For the text-containing cell, return its midpoint in [x, y] coordinate format. 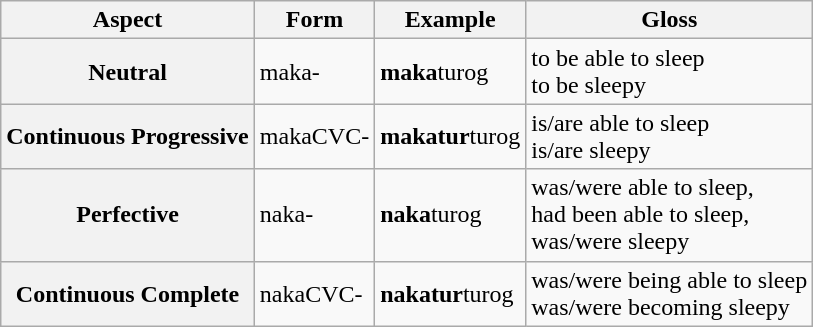
nakaturog [450, 215]
Example [450, 20]
nakaturturog [450, 294]
to be able to sleepto be sleepy [670, 72]
makaturog [450, 72]
makaCVC- [314, 136]
nakaCVC- [314, 294]
naka- [314, 215]
Perfective [128, 215]
maka- [314, 72]
Continuous Progressive [128, 136]
makaturturog [450, 136]
Continuous Complete [128, 294]
was/were being able to sleepwas/were becoming sleepy [670, 294]
Gloss [670, 20]
is/are able to sleepis/are sleepy [670, 136]
Aspect [128, 20]
was/were able to sleep,had been able to sleep,was/were sleepy [670, 215]
Form [314, 20]
Neutral [128, 72]
